Determine the (X, Y) coordinate at the center of the cell enclosing the given text.  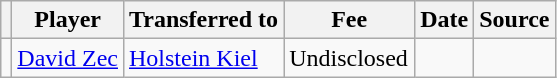
Player (68, 20)
David Zec (68, 58)
Undisclosed (350, 58)
Source (514, 20)
Fee (350, 20)
Date (444, 20)
Transferred to (203, 20)
Holstein Kiel (203, 58)
